Return the [X, Y] coordinate for the center point of the cell that contains the specified text.  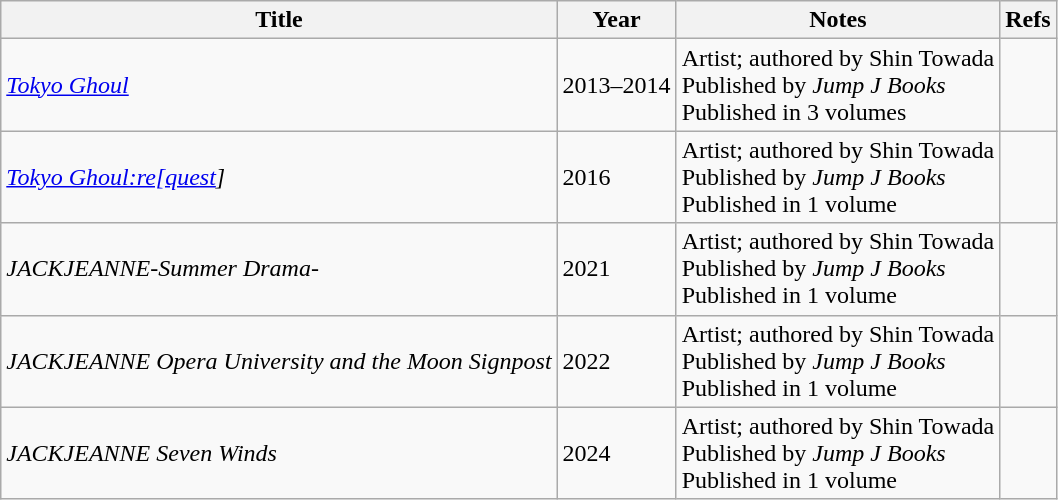
Artist; authored by Shin TowadaPublished by Jump J BooksPublished in 3 volumes [838, 85]
Tokyo Ghoul:re[quest] [279, 177]
Title [279, 20]
Refs [1028, 20]
2013–2014 [616, 85]
JACKJEANNE Opera University and the Moon Signpost [279, 361]
2016 [616, 177]
Tokyo Ghoul [279, 85]
Year [616, 20]
2024 [616, 453]
2021 [616, 269]
Notes [838, 20]
JACKJEANNE-Summer Drama- [279, 269]
JACKJEANNE Seven Winds [279, 453]
2022 [616, 361]
